Capture the cell that displays the provided text and extract its [x, y] central coordinate. 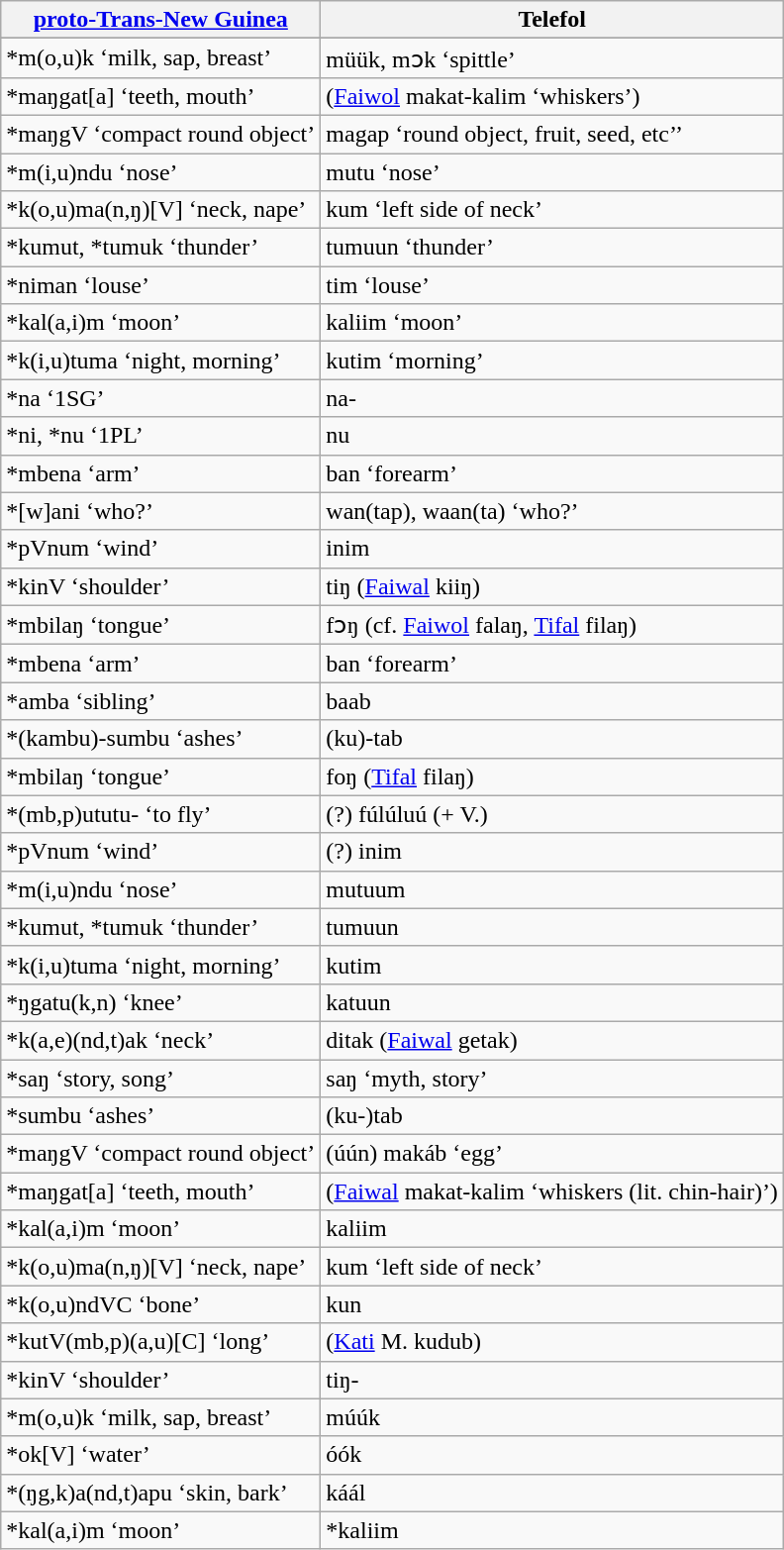
*ok[V] ‘water’ [160, 1455]
(Faiwol makat-kalim ‘whiskers’) [552, 96]
*(kambu)-sumbu ‘ashes’ [160, 739]
tiŋ- [552, 1380]
*niman ‘louse’ [160, 285]
(?) inim [552, 852]
kun [552, 1304]
*sumbu ‘ashes’ [160, 1116]
magap ‘round object, fruit, seed, etc’’ [552, 134]
kaliim ‘moon’ [552, 323]
óók [552, 1455]
káál [552, 1493]
tiŋ (Faiwal kiiŋ) [552, 586]
*saŋ ‘story, song’ [160, 1079]
(úún) makáb ‘egg’ [552, 1154]
*(mb,p)ututu- ‘to fly’ [160, 814]
*na ‘1SG’ [160, 398]
(ku)-tab [552, 739]
mutu ‘nose’ [552, 171]
*ni, *nu ‘1PL’ [160, 436]
ditak (Faiwal getak) [552, 1040]
(ku-)tab [552, 1116]
kaliim [552, 1229]
tumuun [552, 927]
(?) fúlúluú (+ V.) [552, 814]
*k(o,u)ndVC ‘bone’ [160, 1304]
*[w]ani ‘who?’ [160, 511]
*ŋgatu(k,n) ‘knee’ [160, 1002]
müük, mɔk ‘spittle’ [552, 58]
kutim ‘morning’ [552, 361]
saŋ ‘myth, story’ [552, 1079]
wan(tap), waan(ta) ‘who?’ [552, 511]
(Kati M. kudub) [552, 1342]
múúk [552, 1417]
*kaliim [552, 1530]
nu [552, 436]
proto-Trans-New Guinea [160, 20]
tim ‘louse’ [552, 285]
inim [552, 549]
foŋ (Tifal filaŋ) [552, 776]
baab [552, 701]
katuun [552, 1002]
*k(a,e)(nd,t)ak ‘neck’ [160, 1040]
(Faiwal makat-kalim ‘whiskers (lit. chin-hair)’) [552, 1191]
*(ŋg,k)a(nd,t)apu ‘skin, bark’ [160, 1493]
mutuum [552, 889]
na- [552, 398]
fɔŋ (cf. Faiwol falaŋ, Tifal filaŋ) [552, 625]
tumuun ‘thunder’ [552, 248]
*amba ‘sibling’ [160, 701]
*kutV(mb,p)(a,u)[C] ‘long’ [160, 1342]
Telefol [552, 20]
kutim [552, 965]
